Identify which cell holds the provided text, then report its [x, y] central coordinate. 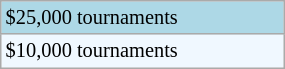
$10,000 tournaments [142, 51]
$25,000 tournaments [142, 17]
